Locate the cell with the specified text and output its [X, Y] center coordinate. 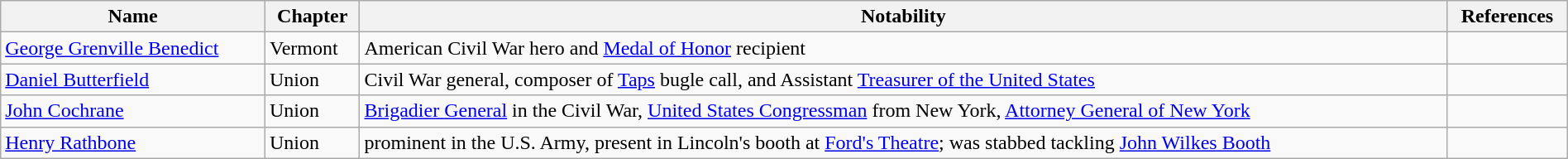
Chapter [312, 17]
Daniel Butterfield [133, 79]
Brigadier General in the Civil War, United States Congressman from New York, Attorney General of New York [903, 111]
American Civil War hero and Medal of Honor recipient [903, 48]
prominent in the U.S. Army, present in Lincoln's booth at Ford's Theatre; was stabbed tackling John Wilkes Booth [903, 142]
Henry Rathbone [133, 142]
John Cochrane [133, 111]
References [1508, 17]
Civil War general, composer of Taps bugle call, and Assistant Treasurer of the United States [903, 79]
Notability [903, 17]
Vermont [312, 48]
George Grenville Benedict [133, 48]
Name [133, 17]
